From the cell containing the given text, extract its center point as (X, Y) coordinate. 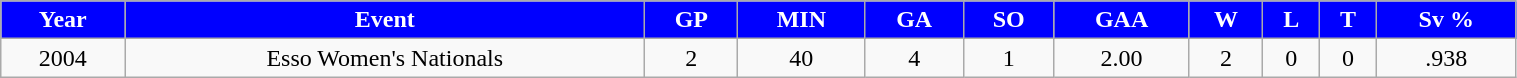
SO (1009, 20)
2.00 (1122, 58)
MIN (802, 20)
T (1348, 20)
.938 (1446, 58)
2004 (63, 58)
W (1226, 20)
Event (385, 20)
GP (692, 20)
Sv % (1446, 20)
GAA (1122, 20)
4 (914, 58)
1 (1009, 58)
Year (63, 20)
L (1292, 20)
Esso Women's Nationals (385, 58)
40 (802, 58)
GA (914, 20)
